Provide the [X, Y] coordinate of the cell's center where the given text is located.  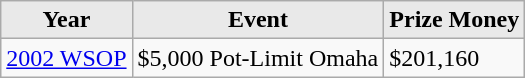
Year [66, 20]
$5,000 Pot-Limit Omaha [258, 58]
Prize Money [454, 20]
Event [258, 20]
2002 WSOP [66, 58]
$201,160 [454, 58]
